Pinpoint the cell where the given text exists, returning its [x, y] midpoint coordinate. 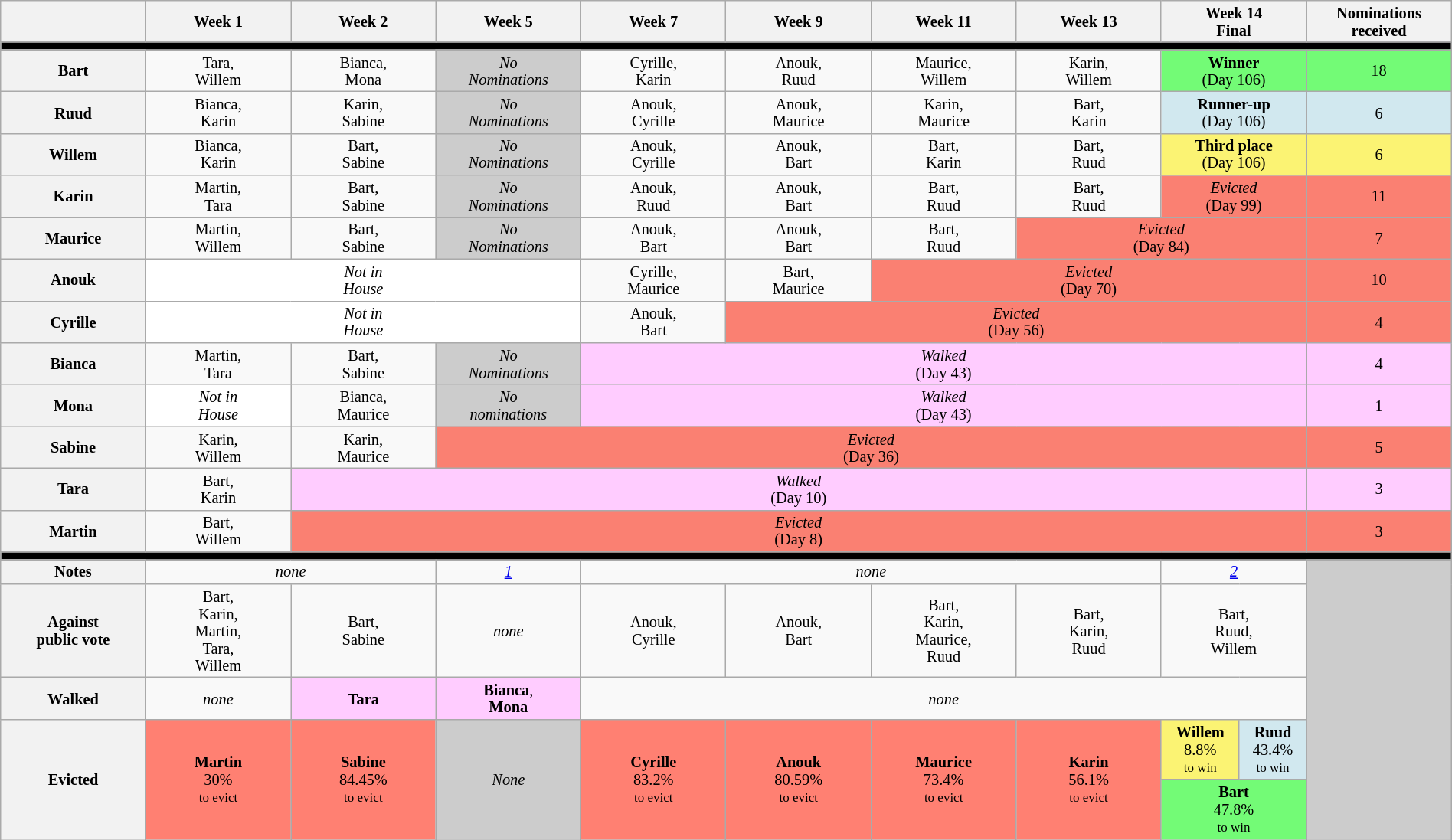
Sabine84.45%to evict [363, 780]
Bart,Karin,Martin,Tara,Willem [217, 630]
Evicted(Day 8) [799, 531]
Bart,Maurice [798, 280]
Ruud43.4%to win [1273, 749]
Bart,Karin,Ruud [1089, 630]
18 [1379, 70]
Willem8.8%to win [1200, 749]
10 [1379, 280]
2 [1233, 571]
Cyrille [74, 322]
None [509, 780]
Bart,Willem [217, 531]
Week 11 [943, 21]
Mona [74, 406]
Week 2 [363, 21]
Bart,Karin,Maurice,Ruud [943, 630]
Cyrille,Karin [654, 70]
Walked(Day 10) [799, 489]
Maurice,Willem [943, 70]
Evicted(Day 56) [1016, 322]
Week 13 [1089, 21]
Third place(Day 106) [1233, 155]
Week 7 [654, 21]
Week 5 [509, 21]
Week 1 [217, 21]
Cyrille83.2%to evict [654, 780]
5 [1379, 447]
Bart47.8%to win [1233, 810]
Anouk,Maurice [798, 112]
Maurice73.4%to evict [943, 780]
Winner(Day 106) [1233, 70]
Evicted(Day 99) [1233, 196]
11 [1379, 196]
Bart,Ruud,Willem [1233, 630]
Runner-up(Day 106) [1233, 112]
Martin,Willem [217, 237]
Againstpublic vote [74, 630]
Willem [74, 155]
7 [1379, 237]
Tara,Willem [217, 70]
Martin [74, 531]
Bianca,Maurice [363, 406]
Nominationsreceived [1379, 21]
Karin [74, 196]
Nonominations [509, 406]
Bianca [74, 363]
Anouk [74, 280]
Evicted(Day 36) [872, 447]
Cyrille,Maurice [654, 280]
Karin,Sabine [363, 112]
Evicted [74, 780]
Karin56.1%to evict [1089, 780]
Anouk80.59%to evict [798, 780]
Bart [74, 70]
Week 9 [798, 21]
Week 14Final [1233, 21]
Evicted(Day 70) [1088, 280]
Evicted(Day 84) [1161, 237]
Walked [74, 698]
Ruud [74, 112]
Notes [74, 571]
Sabine [74, 447]
Martin30%to evict [217, 780]
Maurice [74, 237]
